From the cell containing the given text, extract its center point as (X, Y) coordinate. 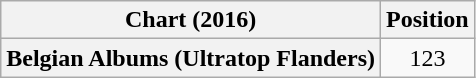
Position (428, 20)
123 (428, 58)
Chart (2016) (191, 20)
Belgian Albums (Ultratop Flanders) (191, 58)
